Search for the cell housing the specified text and yield its [x, y] center coordinate. 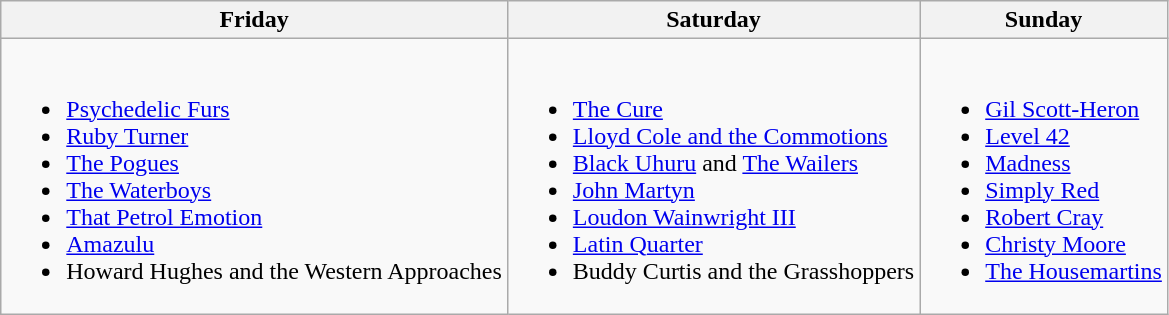
Saturday [713, 20]
Friday [254, 20]
Gil Scott-HeronLevel 42MadnessSimply RedRobert CrayChristy MooreThe Housemartins [1044, 176]
Psychedelic FursRuby TurnerThe PoguesThe WaterboysThat Petrol EmotionAmazuluHoward Hughes and the Western Approaches [254, 176]
Sunday [1044, 20]
The CureLloyd Cole and the CommotionsBlack Uhuru and The WailersJohn MartynLoudon Wainwright IIILatin QuarterBuddy Curtis and the Grasshoppers [713, 176]
